Return the [X, Y] coordinate for the center point of the cell that contains the specified text.  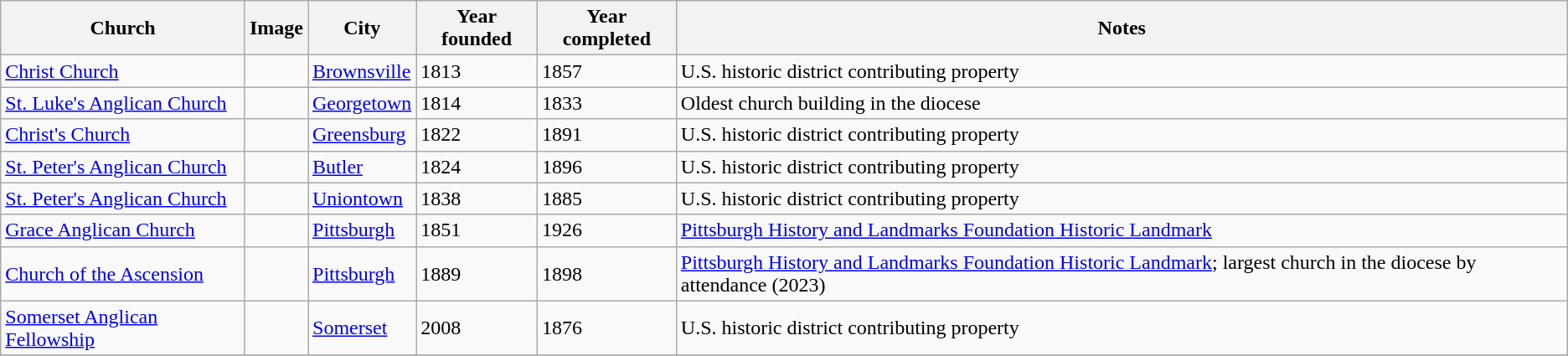
Christ Church [123, 71]
1926 [606, 230]
Notes [1122, 28]
1885 [606, 199]
1838 [477, 199]
2008 [477, 328]
Pittsburgh History and Landmarks Foundation Historic Landmark; largest church in the diocese by attendance (2023) [1122, 273]
Pittsburgh History and Landmarks Foundation Historic Landmark [1122, 230]
1891 [606, 135]
Oldest church building in the diocese [1122, 103]
1822 [477, 135]
1824 [477, 167]
1857 [606, 71]
Christ's Church [123, 135]
1896 [606, 167]
1833 [606, 103]
Somerset [362, 328]
1898 [606, 273]
City [362, 28]
St. Luke's Anglican Church [123, 103]
Church [123, 28]
Year founded [477, 28]
1889 [477, 273]
Year completed [606, 28]
Greensburg [362, 135]
1813 [477, 71]
Grace Anglican Church [123, 230]
Uniontown [362, 199]
Somerset Anglican Fellowship [123, 328]
Image [276, 28]
Georgetown [362, 103]
1851 [477, 230]
Church of the Ascension [123, 273]
1814 [477, 103]
Brownsville [362, 71]
Butler [362, 167]
1876 [606, 328]
